Detect which cell encompasses the target text, then output its [x, y] center coordinate. 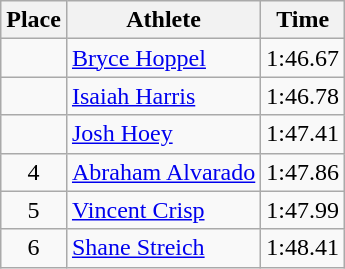
1:47.86 [303, 172]
Vincent Crisp [163, 210]
Bryce Hoppel [163, 58]
Shane Streich [163, 248]
6 [34, 248]
5 [34, 210]
4 [34, 172]
Athlete [163, 20]
1:46.67 [303, 58]
1:48.41 [303, 248]
Josh Hoey [163, 134]
1:46.78 [303, 96]
Place [34, 20]
Abraham Alvarado [163, 172]
1:47.41 [303, 134]
Isaiah Harris [163, 96]
Time [303, 20]
1:47.99 [303, 210]
